For the text-containing cell, return its midpoint in (x, y) coordinate format. 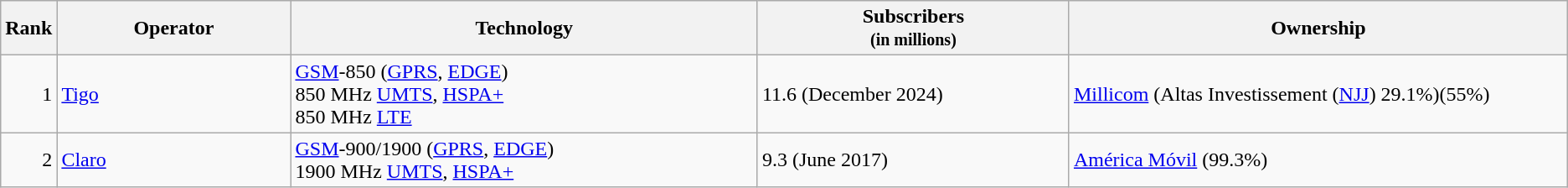
Tigo (174, 94)
Ownership (1318, 29)
9.3 (June 2017) (913, 159)
Millicom (Altas Investissement (NJJ) 29.1%)(55%) (1318, 94)
Subscribers(in millions) (913, 29)
1 (28, 94)
Claro (174, 159)
América Móvil (99.3%) (1318, 159)
11.6 (December 2024) (913, 94)
Technology (524, 29)
Rank (28, 29)
GSM-850 (GPRS, EDGE)850 MHz UMTS, HSPA+850 MHz LTE (524, 94)
2 (28, 159)
Operator (174, 29)
GSM-900/1900 (GPRS, EDGE)1900 MHz UMTS, HSPA+ (524, 159)
